For the text-containing cell, return its midpoint in [X, Y] coordinate format. 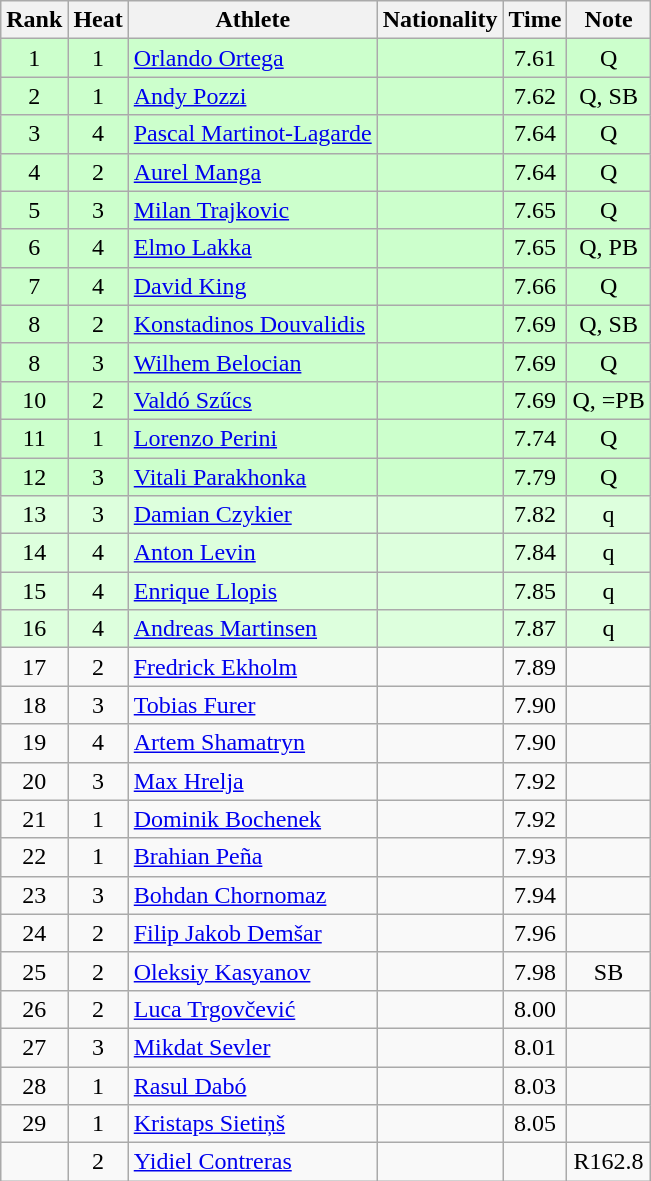
Note [608, 20]
7.62 [535, 96]
11 [34, 438]
14 [34, 553]
5 [34, 210]
Nationality [440, 20]
Mikdat Sevler [252, 1047]
Aurel Manga [252, 172]
15 [34, 591]
Vitali Parakhonka [252, 477]
Filip Jakob Demšar [252, 933]
Bohdan Chornomaz [252, 895]
6 [34, 248]
28 [34, 1085]
Dominik Bochenek [252, 819]
20 [34, 781]
Orlando Ortega [252, 58]
8.05 [535, 1124]
Lorenzo Perini [252, 438]
Fredrick Ekholm [252, 667]
Anton Levin [252, 553]
8.00 [535, 1009]
Q, =PB [608, 400]
13 [34, 515]
Andy Pozzi [252, 96]
22 [34, 857]
Heat [98, 20]
27 [34, 1047]
Damian Czykier [252, 515]
24 [34, 933]
8.01 [535, 1047]
16 [34, 629]
Yidiel Contreras [252, 1162]
7.96 [535, 933]
7.98 [535, 971]
Andreas Martinsen [252, 629]
Artem Shamatryn [252, 743]
7.82 [535, 515]
Q, PB [608, 248]
Brahian Peña [252, 857]
26 [34, 1009]
SB [608, 971]
Kristaps Sietiņš [252, 1124]
19 [34, 743]
Time [535, 20]
Tobias Furer [252, 705]
7 [34, 286]
10 [34, 400]
Enrique Llopis [252, 591]
Wilhem Belocian [252, 362]
12 [34, 477]
7.74 [535, 438]
Oleksiy Kasyanov [252, 971]
7.93 [535, 857]
Athlete [252, 20]
Rasul Dabó [252, 1085]
25 [34, 971]
18 [34, 705]
7.61 [535, 58]
Elmo Lakka [252, 248]
21 [34, 819]
7.94 [535, 895]
Pascal Martinot-Lagarde [252, 134]
R162.8 [608, 1162]
Milan Trajkovic [252, 210]
7.84 [535, 553]
7.66 [535, 286]
7.79 [535, 477]
29 [34, 1124]
Valdó Szűcs [252, 400]
Luca Trgovčević [252, 1009]
7.87 [535, 629]
7.89 [535, 667]
7.85 [535, 591]
Konstadinos Douvalidis [252, 324]
8.03 [535, 1085]
Max Hrelja [252, 781]
17 [34, 667]
David King [252, 286]
23 [34, 895]
Rank [34, 20]
